Return (x, y) of the center of cell containing provided text 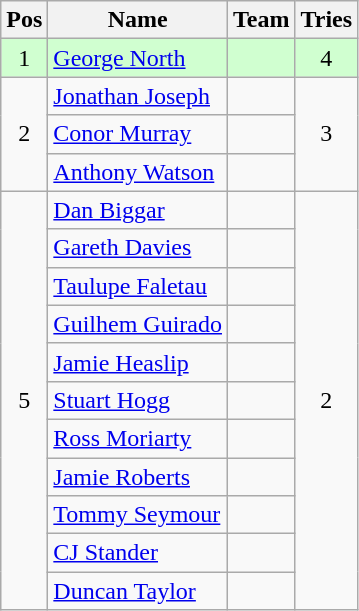
Tries (326, 20)
Pos (24, 20)
Guilhem Guirado (138, 324)
5 (24, 400)
Conor Murray (138, 134)
Jamie Roberts (138, 477)
3 (326, 134)
Dan Biggar (138, 210)
Ross Moriarty (138, 438)
Gareth Davies (138, 248)
Tommy Seymour (138, 515)
Jamie Heaslip (138, 362)
Team (262, 20)
Anthony Watson (138, 172)
1 (24, 58)
4 (326, 58)
Duncan Taylor (138, 591)
Taulupe Faletau (138, 286)
Name (138, 20)
CJ Stander (138, 553)
George North (138, 58)
Jonathan Joseph (138, 96)
Stuart Hogg (138, 400)
